Provide the (X, Y) coordinate of the cell's center where the given text is located.  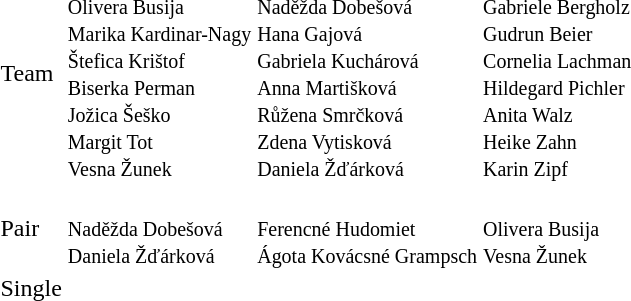
Ferencné HudomietÁgota Kovácsné Grampsch (368, 228)
Naděžda DobešováDaniela Žďárková (159, 228)
